From the cell containing the given text, extract its center point as (x, y) coordinate. 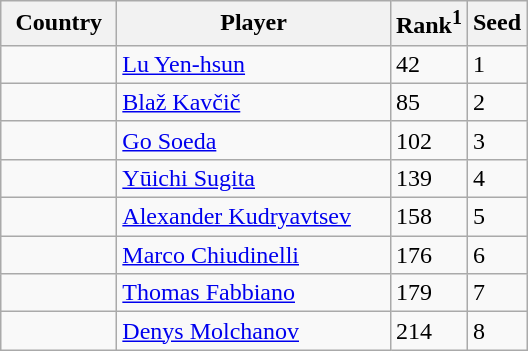
4 (496, 178)
Player (254, 24)
176 (428, 255)
158 (428, 217)
7 (496, 293)
Blaž Kavčič (254, 102)
Lu Yen-hsun (254, 64)
8 (496, 331)
Denys Molchanov (254, 331)
6 (496, 255)
Thomas Fabbiano (254, 293)
Rank1 (428, 24)
Seed (496, 24)
Alexander Kudryavtsev (254, 217)
Country (59, 24)
1 (496, 64)
2 (496, 102)
179 (428, 293)
42 (428, 64)
139 (428, 178)
85 (428, 102)
214 (428, 331)
Marco Chiudinelli (254, 255)
Yūichi Sugita (254, 178)
5 (496, 217)
3 (496, 140)
102 (428, 140)
Go Soeda (254, 140)
